Identify which cell holds the provided text, then report its [X, Y] central coordinate. 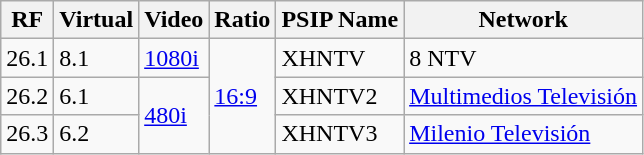
6.2 [96, 134]
26.2 [28, 96]
Virtual [96, 20]
6.1 [96, 96]
Milenio Televisión [524, 134]
Multimedios Televisión [524, 96]
Video [174, 20]
XHNTV2 [340, 96]
XHNTV3 [340, 134]
16:9 [242, 96]
RF [28, 20]
26.3 [28, 134]
26.1 [28, 58]
1080i [174, 58]
480i [174, 115]
PSIP Name [340, 20]
XHNTV [340, 58]
8 NTV [524, 58]
8.1 [96, 58]
Ratio [242, 20]
Network [524, 20]
